For the text-containing cell, return its midpoint in [x, y] coordinate format. 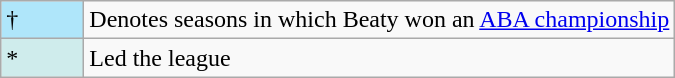
† [42, 20]
Led the league [380, 58]
Denotes seasons in which Beaty won an ABA championship [380, 20]
* [42, 58]
